Return the [X, Y] coordinate for the center point of the cell that contains the specified text.  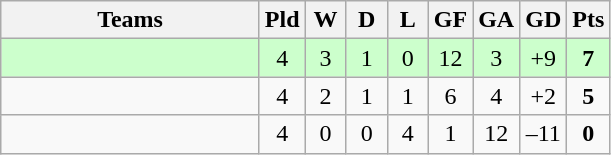
Pts [588, 20]
2 [326, 96]
5 [588, 96]
Pld [282, 20]
–11 [544, 134]
L [408, 20]
GF [450, 20]
6 [450, 96]
7 [588, 58]
GA [496, 20]
+2 [544, 96]
GD [544, 20]
Teams [130, 20]
D [366, 20]
W [326, 20]
+9 [544, 58]
